Detect which cell encompasses the target text, then output its [x, y] center coordinate. 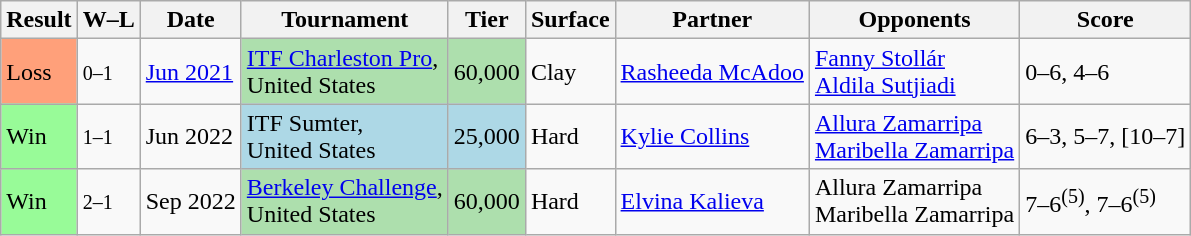
6–3, 5–7, [10–7] [1106, 136]
ITF Sumter, United States [344, 136]
0–6, 4–6 [1106, 72]
Date [190, 20]
Opponents [914, 20]
Sep 2022 [190, 202]
2–1 [108, 202]
Jun 2021 [190, 72]
ITF Charleston Pro, United States [344, 72]
Tier [486, 20]
Clay [570, 72]
25,000 [486, 136]
Berkeley Challenge, United States [344, 202]
Elvina Kalieva [712, 202]
Kylie Collins [712, 136]
W–L [108, 20]
Result [39, 20]
1–1 [108, 136]
0–1 [108, 72]
Tournament [344, 20]
7–6(5), 7–6(5) [1106, 202]
Score [1106, 20]
Loss [39, 72]
Rasheeda McAdoo [712, 72]
Jun 2022 [190, 136]
Surface [570, 20]
Partner [712, 20]
Fanny Stollár Aldila Sutjiadi [914, 72]
